Scan for the cell matching the given text and deliver its [x, y] coordinate at center. 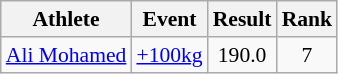
7 [308, 55]
Result [242, 19]
Rank [308, 19]
190.0 [242, 55]
Ali Mohamed [66, 55]
+100kg [169, 55]
Athlete [66, 19]
Event [169, 19]
